Determine the [X, Y] coordinate at the center of the cell enclosing the given text.  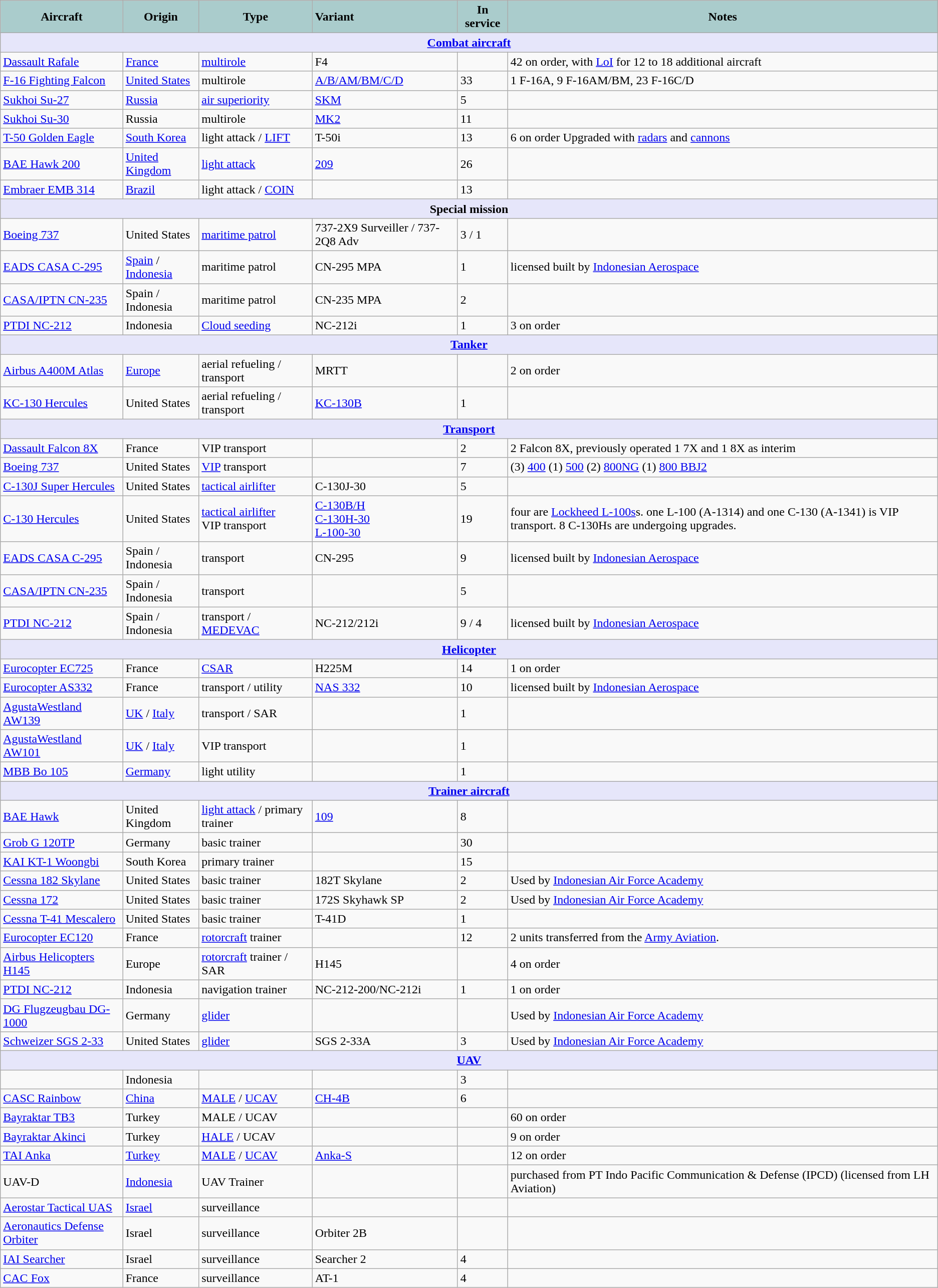
11 [483, 119]
NC-212-200/NC-212i [385, 989]
CH-4B [385, 1099]
C-130B/HC-130H-30L-100-30 [385, 519]
AgustaWestland AW101 [62, 746]
navigation trainer [256, 989]
8 [483, 817]
Bayraktar Akinci [62, 1137]
2 Falcon 8X, previously operated 1 7X and 1 8X as interim [723, 448]
Notes [723, 17]
AgustaWestland AW139 [62, 713]
Eurocopter EC120 [62, 938]
KC-130 Hercules [62, 403]
T-50i [385, 138]
transport / utility [256, 687]
Aircraft [62, 17]
China [161, 1099]
Anka-S [385, 1156]
NAS 332 [385, 687]
6 on order Upgraded with radars and cannons [723, 138]
H225M [385, 668]
AT-1 [385, 1278]
6 [483, 1099]
Aeronautics Defense Orbiter [62, 1233]
19 [483, 519]
15 [483, 862]
Searcher 2 [385, 1259]
182T Skylane [385, 881]
Transport [469, 429]
209 [385, 163]
Origin [161, 17]
Schweizer SGS 2-33 [62, 1041]
MRTT [385, 371]
Dassault Falcon 8X [62, 448]
Cessna 172 [62, 900]
172S Skyhawk SP [385, 900]
109 [385, 817]
3 on order [723, 326]
737-2X9 Surveiller / 737-2Q8 Adv [385, 235]
Cessna T-41 Mescalero [62, 919]
rotorcraft trainer [256, 938]
Variant [385, 17]
transport / MEDEVAC [256, 623]
7 [483, 467]
C-130J-30 [385, 486]
2 units transferred from the Army Aviation. [723, 938]
Eurocopter AS332 [62, 687]
T-41D [385, 919]
Cessna 182 Skylane [62, 881]
Combat aircraft [469, 43]
42 on order, with LoI for 12 to 18 additional aircraft [723, 62]
TAI Anka [62, 1156]
SKM [385, 100]
2 on order [723, 371]
9 [483, 558]
33 [483, 81]
10 [483, 687]
purchased from PT Indo Pacific Communication & Defense (IPCD) (licensed from LH Aviation) [723, 1182]
3 / 1 [483, 235]
CSAR [256, 668]
transport / SAR [256, 713]
9 on order [723, 1137]
1 F-16A, 9 F-16AM/BM, 23 F-16C/D [723, 81]
MK2 [385, 119]
MBB Bo 105 [62, 772]
H145 [385, 963]
CN-295 [385, 558]
CN-295 MPA [385, 267]
T-50 Golden Eagle [62, 138]
UAV Trainer [256, 1182]
HALE / UCAV [256, 1137]
primary trainer [256, 862]
IAI Searcher [62, 1259]
BAE Hawk 200 [62, 163]
Helicopter [469, 649]
14 [483, 668]
In service [483, 17]
Grob G 120TP [62, 842]
NC-212i [385, 326]
light attack [256, 163]
UAV-D [62, 1182]
Sukhoi Su-30 [62, 119]
60 on order [723, 1118]
light attack / COIN [256, 189]
BAE Hawk [62, 817]
rotorcraft trainer / SAR [256, 963]
30 [483, 842]
Embraer EMB 314 [62, 189]
Airbus A400M Atlas [62, 371]
four are Lockheed L-100ss. one L-100 (A-1314) and one C-130 (A-1341) is VIP transport. 8 C-130Hs are undergoing upgrades. [723, 519]
Airbus Helicopters H145 [62, 963]
SGS 2-33A [385, 1041]
C-130 Hercules [62, 519]
UAV [469, 1060]
light attack / LIFT [256, 138]
12 [483, 938]
9 / 4 [483, 623]
tactical airlifter [256, 486]
Bayraktar TB3 [62, 1118]
Orbiter 2B [385, 1233]
KC-130B [385, 403]
light utility [256, 772]
Dassault Rafale [62, 62]
Special mission [469, 208]
Type [256, 17]
Sukhoi Su-27 [62, 100]
12 on order [723, 1156]
(3) 400 (1) 500 (2) 800NG (1) 800 BBJ2 [723, 467]
Brazil [161, 189]
Trainer aircraft [469, 791]
26 [483, 163]
KAI KT-1 Woongbi [62, 862]
CN-235 MPA [385, 300]
tactical airlifterVIP transport [256, 519]
C-130J Super Hercules [62, 486]
F-16 Fighting Falcon [62, 81]
4 on order [723, 963]
DG Flugzeugbau DG-1000 [62, 1015]
Aerostar Tactical UAS [62, 1207]
A/B/AM/BM/C/D [385, 81]
Eurocopter EC725 [62, 668]
air superiority [256, 100]
CASC Rainbow [62, 1099]
CAC Fox [62, 1278]
light attack / primary trainer [256, 817]
Tanker [469, 345]
NC-212/212i [385, 623]
Cloud seeding [256, 326]
F4 [385, 62]
